Locate the cell with the specified text and output its (x, y) center coordinate. 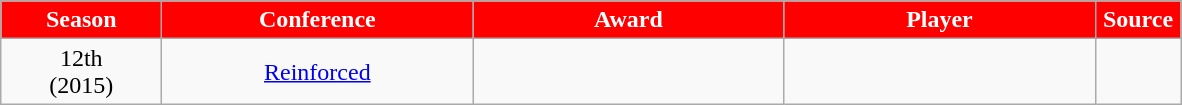
Player (940, 20)
Source (1138, 20)
Season (82, 20)
Award (628, 20)
Conference (318, 20)
Reinforced (318, 72)
12th(2015) (82, 72)
